Extract the [x, y] coordinate from the center of the cell holding the provided text.  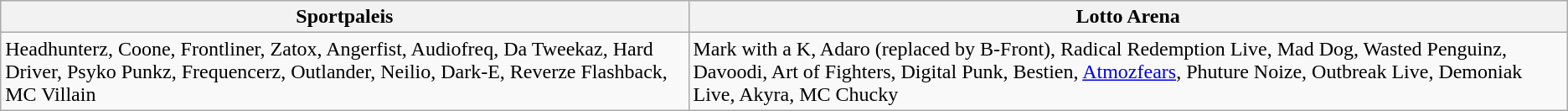
Sportpaleis [345, 17]
Lotto Arena [1127, 17]
